Return [x, y] of the center of cell containing provided text 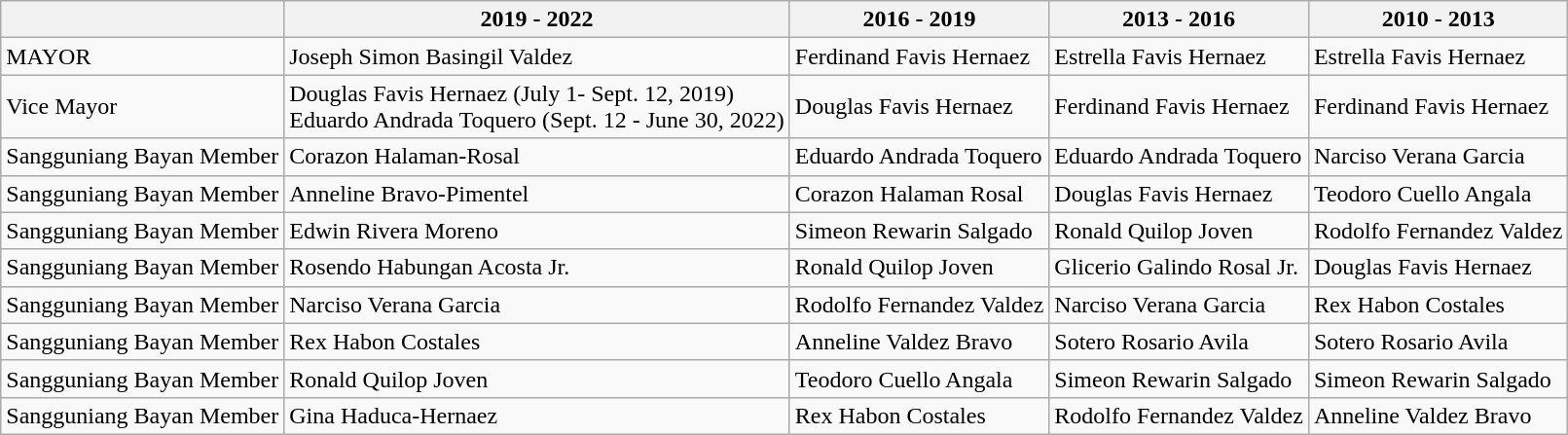
2016 - 2019 [919, 19]
Joseph Simon Basingil Valdez [537, 56]
Anneline Bravo-Pimentel [537, 194]
Gina Haduca-Hernaez [537, 416]
Corazon Halaman Rosal [919, 194]
2019 - 2022 [537, 19]
Douglas Favis Hernaez (July 1- Sept. 12, 2019)Eduardo Andrada Toquero (Sept. 12 - June 30, 2022) [537, 107]
Corazon Halaman-Rosal [537, 157]
Rosendo Habungan Acosta Jr. [537, 268]
Vice Mayor [142, 107]
2013 - 2016 [1180, 19]
Edwin Rivera Moreno [537, 231]
Glicerio Galindo Rosal Jr. [1180, 268]
2010 - 2013 [1439, 19]
MAYOR [142, 56]
